Identify which cell holds the provided text, then report its (X, Y) central coordinate. 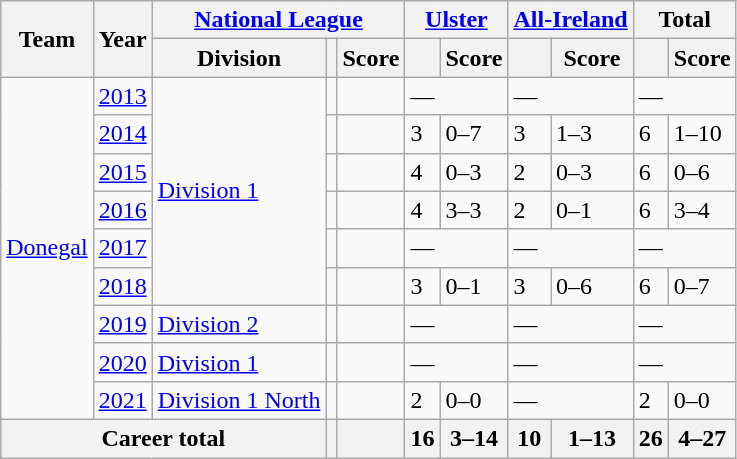
2017 (122, 248)
2014 (122, 134)
26 (650, 438)
2015 (122, 172)
2016 (122, 210)
Team (47, 39)
1–13 (592, 438)
2013 (122, 96)
All-Ireland (570, 20)
Year (122, 39)
Total (684, 20)
3–14 (474, 438)
16 (422, 438)
Career total (164, 438)
2020 (122, 362)
National League (278, 20)
10 (530, 438)
4–27 (702, 438)
3–4 (702, 210)
2019 (122, 324)
2018 (122, 286)
Ulster (456, 20)
Donegal (47, 248)
Division 1 North (239, 400)
2021 (122, 400)
1–10 (702, 134)
Division 2 (239, 324)
1–3 (592, 134)
Division (239, 58)
3–3 (474, 210)
